Find where the given text appears and provide that cell's center as (x, y) coordinate. 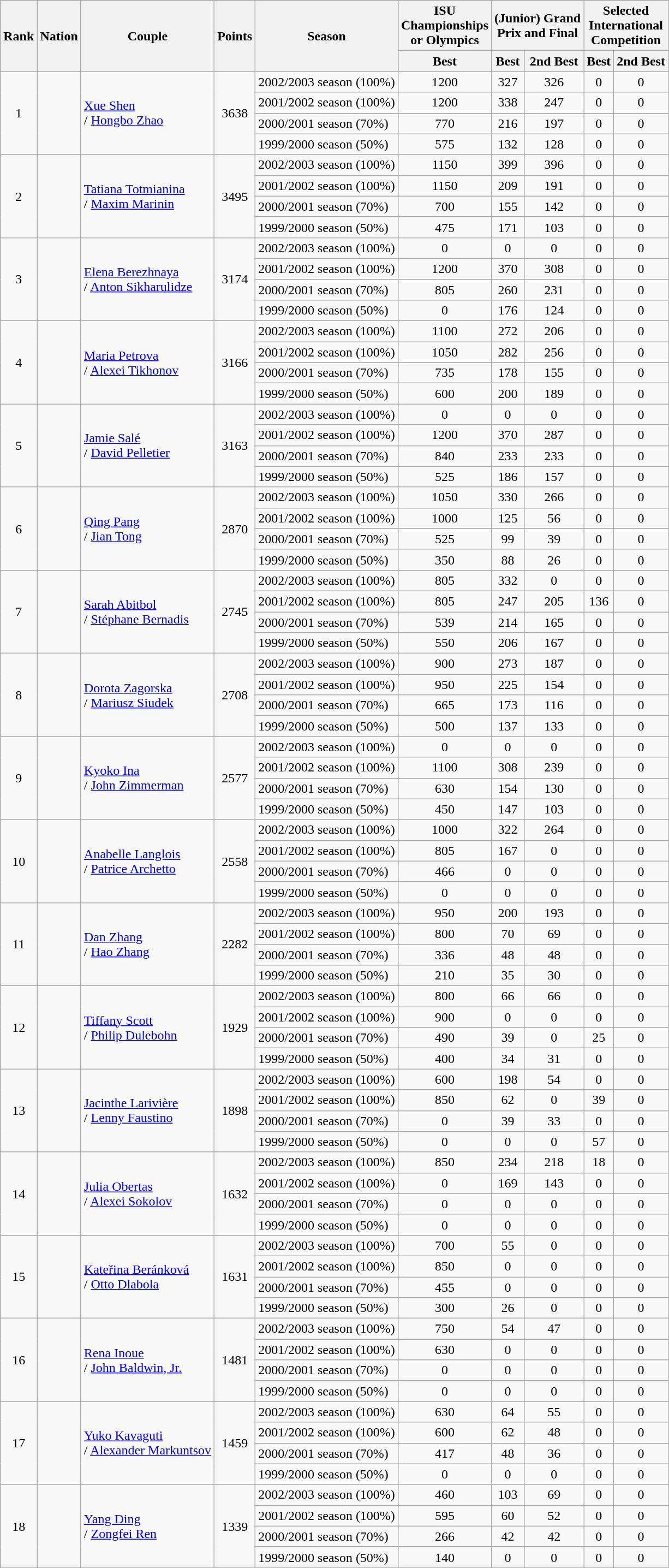
2577 (235, 778)
3 (19, 279)
70 (508, 934)
338 (508, 103)
Points (235, 36)
326 (554, 82)
475 (444, 227)
35 (508, 976)
396 (554, 165)
214 (508, 622)
2282 (235, 944)
272 (508, 331)
133 (554, 726)
11 (19, 944)
2558 (235, 861)
60 (508, 1516)
1 (19, 113)
132 (508, 144)
350 (444, 560)
12 (19, 1027)
4 (19, 363)
336 (444, 955)
124 (554, 311)
10 (19, 861)
Yuko Kavaguti / Alexander Markuntsov (147, 1443)
193 (554, 913)
5 (19, 446)
137 (508, 726)
332 (508, 580)
Dorota Zagorska / Mariusz Siudek (147, 695)
1459 (235, 1443)
Tiffany Scott / Philip Dulebohn (147, 1027)
9 (19, 778)
417 (444, 1453)
Kateřina Beránková / Otto Dlabola (147, 1276)
2870 (235, 528)
1632 (235, 1193)
15 (19, 1276)
460 (444, 1495)
Jamie Salé / David Pelletier (147, 446)
186 (508, 477)
273 (508, 664)
770 (444, 123)
260 (508, 290)
157 (554, 477)
399 (508, 165)
Dan Zhang / Hao Zhang (147, 944)
1898 (235, 1110)
Selected International Competition (626, 26)
(Junior) Grand Prix and Final (538, 26)
Couple (147, 36)
64 (508, 1412)
466 (444, 871)
282 (508, 352)
322 (508, 830)
239 (554, 768)
130 (554, 788)
Elena Berezhnaya / Anton Sikharulidze (147, 279)
3495 (235, 196)
1339 (235, 1526)
Qing Pang / Jian Tong (147, 528)
36 (554, 1453)
136 (599, 601)
Tatiana Totmianina / Maxim Marinin (147, 196)
Season (327, 36)
218 (554, 1162)
3166 (235, 363)
210 (444, 976)
125 (508, 518)
Nation (59, 36)
205 (554, 601)
198 (508, 1079)
Jacinthe Larivière / Lenny Faustino (147, 1110)
231 (554, 290)
88 (508, 560)
128 (554, 144)
Sarah Abitbol / Stéphane Bernadis (147, 611)
ISU Championships or Olympics (444, 26)
25 (599, 1038)
3174 (235, 279)
225 (508, 685)
34 (508, 1059)
300 (444, 1308)
575 (444, 144)
143 (554, 1183)
234 (508, 1162)
171 (508, 227)
165 (554, 622)
2708 (235, 695)
Anabelle Langlois / Patrice Archetto (147, 861)
750 (444, 1329)
400 (444, 1059)
287 (554, 435)
3163 (235, 446)
490 (444, 1038)
2745 (235, 611)
1631 (235, 1276)
1481 (235, 1360)
52 (554, 1516)
330 (508, 497)
Kyoko Ina / John Zimmerman (147, 778)
Julia Obertas / Alexei Sokolov (147, 1193)
264 (554, 830)
17 (19, 1443)
189 (554, 394)
57 (599, 1142)
47 (554, 1329)
6 (19, 528)
735 (444, 373)
3638 (235, 113)
14 (19, 1193)
176 (508, 311)
191 (554, 186)
33 (554, 1121)
1929 (235, 1027)
Yang Ding / Zongfei Ren (147, 1526)
256 (554, 352)
550 (444, 643)
Xue Shen / Hongbo Zhao (147, 113)
209 (508, 186)
Rank (19, 36)
142 (554, 206)
116 (554, 705)
147 (508, 809)
197 (554, 123)
56 (554, 518)
216 (508, 123)
169 (508, 1183)
840 (444, 456)
140 (444, 1557)
178 (508, 373)
16 (19, 1360)
31 (554, 1059)
187 (554, 664)
Rena Inoue / John Baldwin, Jr. (147, 1360)
500 (444, 726)
99 (508, 539)
665 (444, 705)
13 (19, 1110)
455 (444, 1287)
450 (444, 809)
30 (554, 976)
7 (19, 611)
2 (19, 196)
595 (444, 1516)
Maria Petrova / Alexei Tikhonov (147, 363)
327 (508, 82)
539 (444, 622)
173 (508, 705)
8 (19, 695)
